Locate the cell with the specified text and output its (X, Y) center coordinate. 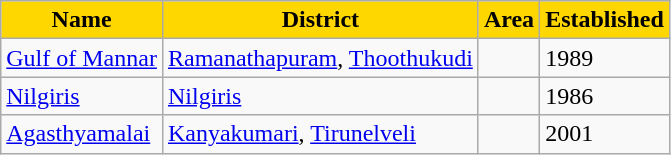
1986 (605, 96)
Area (508, 20)
District (320, 20)
Established (605, 20)
1989 (605, 58)
Name (82, 20)
Gulf of Mannar (82, 58)
Ramanathapuram, Thoothukudi (320, 58)
Kanyakumari, Tirunelveli (320, 134)
2001 (605, 134)
Agasthyamalai (82, 134)
